Scan for the cell matching the given text and deliver its [x, y] coordinate at center. 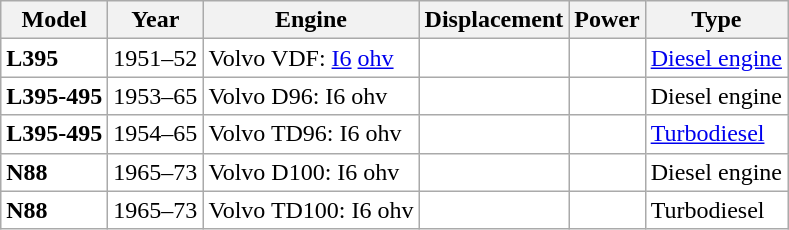
Volvo TD96: I6 ohv [311, 134]
Year [156, 20]
Volvo D96: I6 ohv [311, 96]
1953–65 [156, 96]
Power [607, 20]
1951–52 [156, 58]
Displacement [494, 20]
1954–65 [156, 134]
Volvo D100: I6 ohv [311, 172]
Volvo TD100: I6 ohv [311, 210]
Volvo VDF: I6 ohv [311, 58]
Engine [311, 20]
Model [54, 20]
Type [716, 20]
L395 [54, 58]
